Determine the (X, Y) coordinate at the center of the cell enclosing the given text.  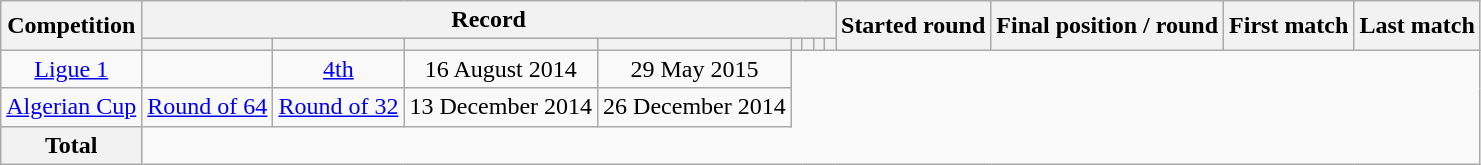
Competition (72, 26)
29 May 2015 (695, 69)
Ligue 1 (72, 69)
Round of 32 (338, 107)
Record (489, 20)
Started round (914, 26)
Final position / round (1108, 26)
26 December 2014 (695, 107)
First match (1289, 26)
Round of 64 (208, 107)
Last match (1417, 26)
16 August 2014 (501, 69)
Total (72, 145)
Algerian Cup (72, 107)
13 December 2014 (501, 107)
4th (338, 69)
